Return the [x, y] coordinate for the center point of the cell that contains the specified text.  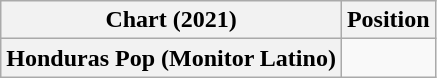
Position [388, 20]
Honduras Pop (Monitor Latino) [172, 58]
Chart (2021) [172, 20]
